Return the [X, Y] coordinate for the center point of the cell that contains the specified text.  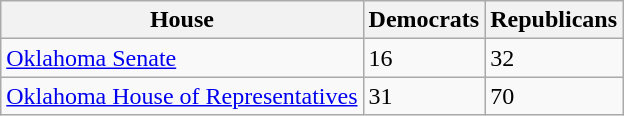
Republicans [554, 20]
Democrats [424, 20]
Oklahoma Senate [182, 58]
32 [554, 58]
70 [554, 96]
31 [424, 96]
16 [424, 58]
Oklahoma House of Representatives [182, 96]
House [182, 20]
